Search for the cell housing the specified text and yield its [X, Y] center coordinate. 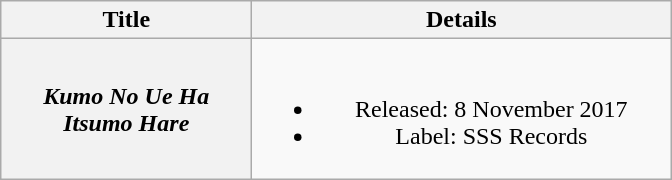
Kumo No Ue Ha Itsumo Hare [126, 109]
Title [126, 20]
Details [462, 20]
Released: 8 November 2017Label: SSS Records [462, 109]
